Output the [X, Y] coordinate of the center of the cell containing the given text.  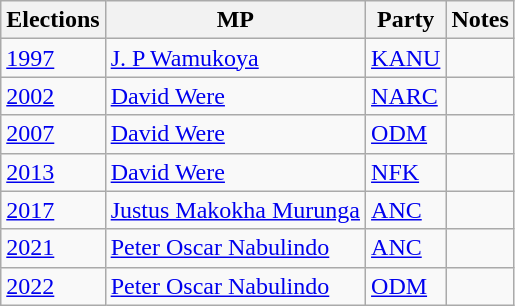
Party [406, 20]
MP [235, 20]
Justus Makokha Murunga [235, 210]
Elections [53, 20]
2022 [53, 286]
1997 [53, 58]
NARC [406, 96]
2021 [53, 248]
J. P Wamukoya [235, 58]
KANU [406, 58]
2002 [53, 96]
Notes [480, 20]
NFK [406, 172]
2017 [53, 210]
2013 [53, 172]
2007 [53, 134]
